Find where the given text appears and provide that cell's center as [X, Y] coordinate. 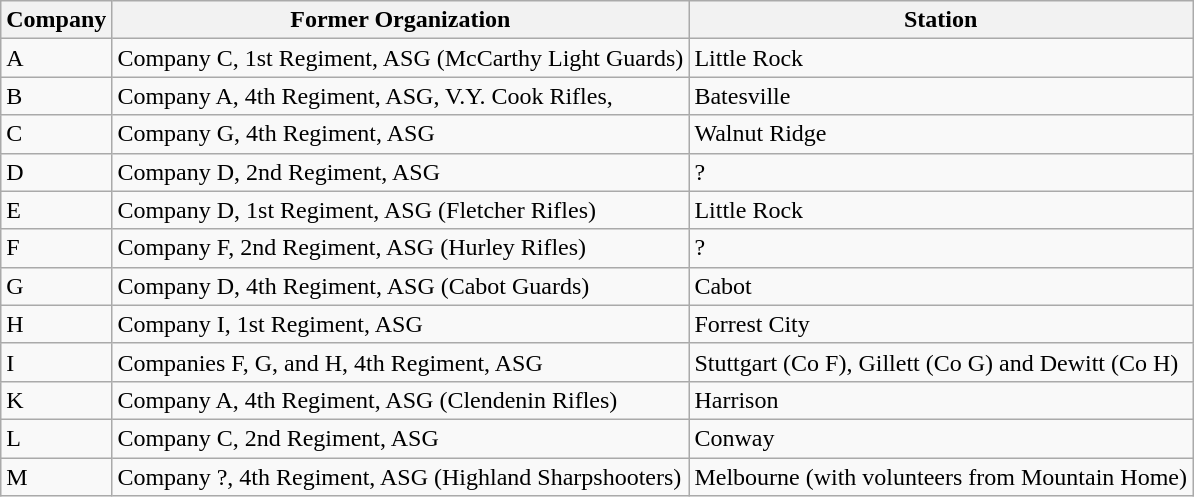
Company I, 1st Regiment, ASG [400, 324]
Company C, 2nd Regiment, ASG [400, 438]
Company ?, 4th Regiment, ASG (Highland Sharpshooters) [400, 477]
Company D, 1st Regiment, ASG (Fletcher Rifles) [400, 210]
Batesville [941, 96]
Harrison [941, 400]
Company [56, 20]
Company G, 4th Regiment, ASG [400, 134]
M [56, 477]
Melbourne (with volunteers from Mountain Home) [941, 477]
Company D, 4th Regiment, ASG (Cabot Guards) [400, 286]
A [56, 58]
E [56, 210]
I [56, 362]
K [56, 400]
Companies F, G, and H, 4th Regiment, ASG [400, 362]
H [56, 324]
B [56, 96]
Walnut Ridge [941, 134]
Company D, 2nd Regiment, ASG [400, 172]
C [56, 134]
F [56, 248]
D [56, 172]
Company C, 1st Regiment, ASG (McCarthy Light Guards) [400, 58]
L [56, 438]
Cabot [941, 286]
Former Organization [400, 20]
Company F, 2nd Regiment, ASG (Hurley Rifles) [400, 248]
Station [941, 20]
Conway [941, 438]
Stuttgart (Co F), Gillett (Co G) and Dewitt (Co H) [941, 362]
G [56, 286]
Forrest City [941, 324]
Company A, 4th Regiment, ASG, V.Y. Cook Rifles, [400, 96]
Company A, 4th Regiment, ASG (Clendenin Rifles) [400, 400]
